Return [x, y] of the center of cell containing provided text 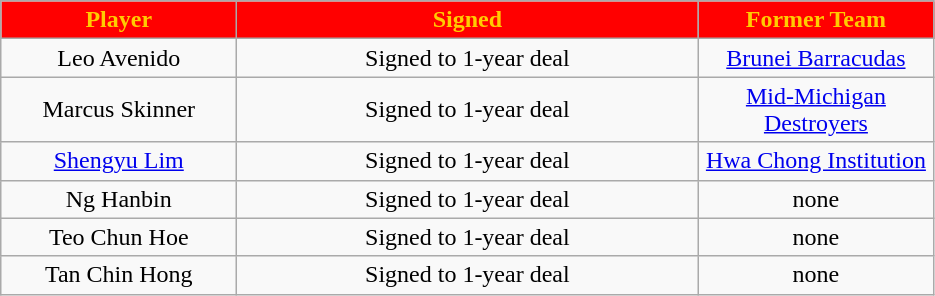
Hwa Chong Institution [816, 161]
Player [119, 20]
Teo Chun Hoe [119, 237]
Ng Hanbin [119, 199]
Former Team [816, 20]
Shengyu Lim [119, 161]
Marcus Skinner [119, 110]
Mid-Michigan Destroyers [816, 110]
Tan Chin Hong [119, 275]
Signed [468, 20]
Leo Avenido [119, 58]
Brunei Barracudas [816, 58]
